For the text-containing cell, return its midpoint in (x, y) coordinate format. 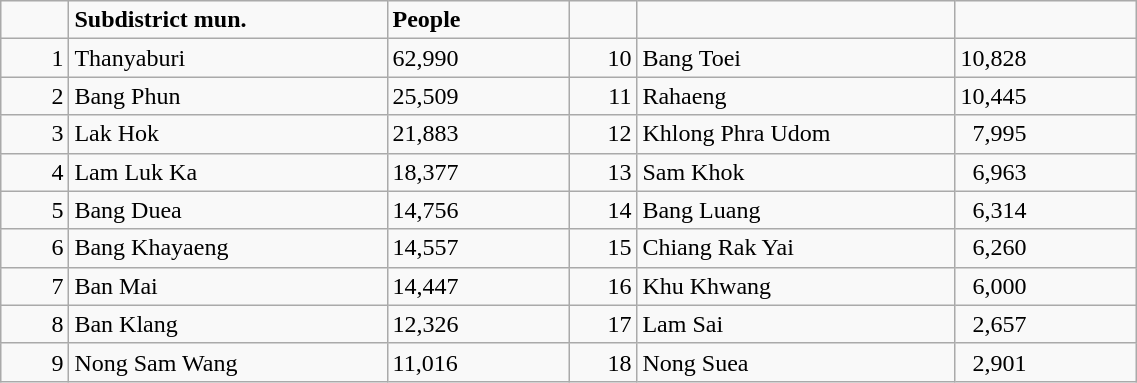
Chiang Rak Yai (796, 248)
16 (603, 286)
11,016 (478, 362)
Ban Mai (228, 286)
10,828 (1046, 58)
17 (603, 324)
2 (35, 96)
10 (603, 58)
Bang Toei (796, 58)
Ban Klang (228, 324)
13 (603, 172)
18,377 (478, 172)
9 (35, 362)
Nong Suea (796, 362)
6,000 (1046, 286)
62,990 (478, 58)
3 (35, 134)
14,557 (478, 248)
Rahaeng (796, 96)
People (478, 20)
18 (603, 362)
1 (35, 58)
7,995 (1046, 134)
2,657 (1046, 324)
6 (35, 248)
4 (35, 172)
10,445 (1046, 96)
12 (603, 134)
5 (35, 210)
14,756 (478, 210)
15 (603, 248)
Lak Hok (228, 134)
Thanyaburi (228, 58)
12,326 (478, 324)
21,883 (478, 134)
Sam Khok (796, 172)
14 (603, 210)
Lam Luk Ka (228, 172)
7 (35, 286)
Khlong Phra Udom (796, 134)
14,447 (478, 286)
25,509 (478, 96)
Subdistrict mun. (228, 20)
Nong Sam Wang (228, 362)
Bang Khayaeng (228, 248)
6,963 (1046, 172)
6,314 (1046, 210)
Khu Khwang (796, 286)
Lam Sai (796, 324)
11 (603, 96)
6,260 (1046, 248)
2,901 (1046, 362)
Bang Phun (228, 96)
8 (35, 324)
Bang Luang (796, 210)
Bang Duea (228, 210)
